Output the [X, Y] coordinate of the center of the cell containing the given text.  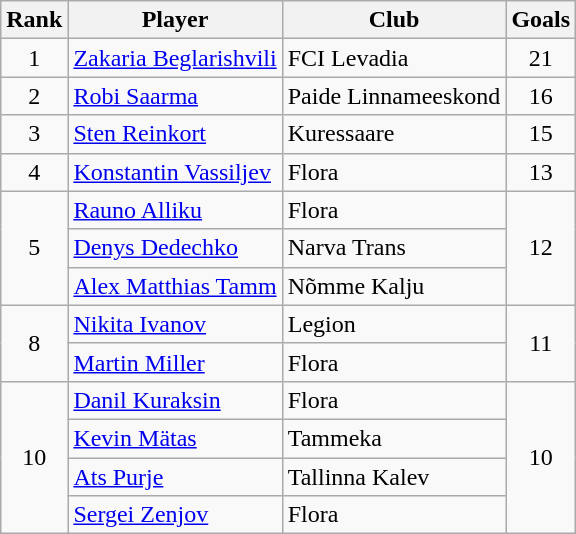
Sergei Zenjov [175, 515]
8 [34, 343]
12 [541, 248]
4 [34, 172]
Rauno Alliku [175, 210]
Paide Linnameeskond [394, 96]
Rank [34, 20]
Tallinna Kalev [394, 477]
13 [541, 172]
Martin Miller [175, 362]
Alex Matthias Tamm [175, 286]
Nikita Ivanov [175, 324]
11 [541, 343]
Narva Trans [394, 248]
21 [541, 58]
1 [34, 58]
Kevin Mätas [175, 438]
3 [34, 134]
Legion [394, 324]
Goals [541, 20]
Nõmme Kalju [394, 286]
Tammeka [394, 438]
FCI Levadia [394, 58]
16 [541, 96]
2 [34, 96]
Zakaria Beglarishvili [175, 58]
Robi Saarma [175, 96]
Konstantin Vassiljev [175, 172]
Ats Purje [175, 477]
Danil Kuraksin [175, 400]
5 [34, 248]
Denys Dedechko [175, 248]
Club [394, 20]
Player [175, 20]
Kuressaare [394, 134]
Sten Reinkort [175, 134]
15 [541, 134]
